For the text-containing cell, return its midpoint in [X, Y] coordinate format. 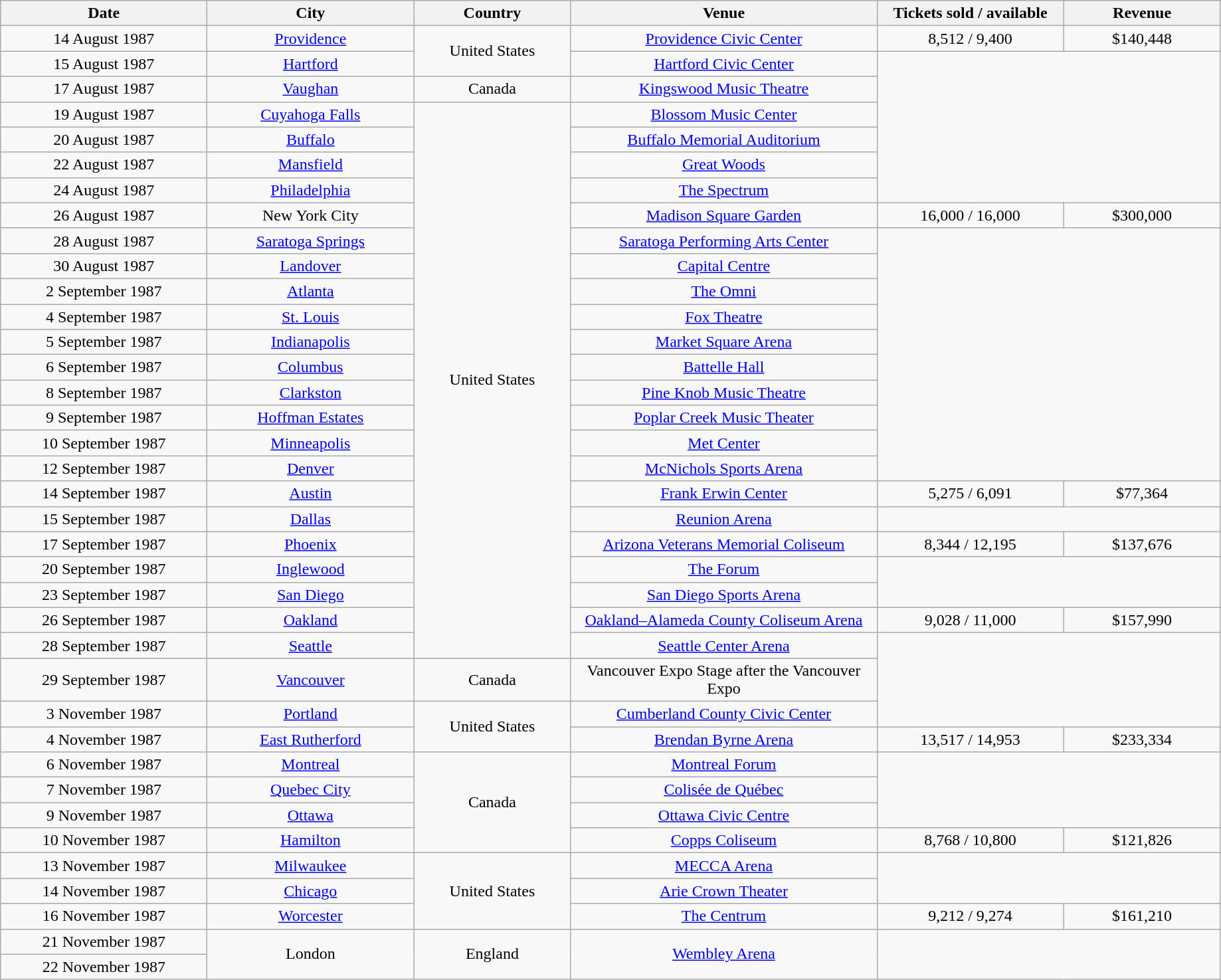
The Forum [724, 569]
8,512 / 9,400 [970, 39]
Milwaukee [311, 866]
30 August 1987 [104, 266]
23 September 1987 [104, 595]
MECCA Arena [724, 866]
Austin [311, 494]
Providence [311, 39]
Philadelphia [311, 190]
12 September 1987 [104, 468]
28 September 1987 [104, 645]
19 August 1987 [104, 114]
Montreal Forum [724, 765]
Hamilton [311, 840]
Providence Civic Center [724, 39]
Montreal [311, 765]
Arie Crown Theater [724, 891]
City [311, 13]
28 August 1987 [104, 241]
Market Square Arena [724, 342]
$233,334 [1142, 739]
21 November 1987 [104, 941]
Capital Centre [724, 266]
Wembley Arena [724, 954]
Columbus [311, 367]
Saratoga Springs [311, 241]
29 September 1987 [104, 679]
Vancouver [311, 679]
Arizona Veterans Memorial Coliseum [724, 544]
26 September 1987 [104, 620]
Hartford Civic Center [724, 64]
New York City [311, 215]
14 November 1987 [104, 891]
24 August 1987 [104, 190]
20 September 1987 [104, 569]
Vancouver Expo Stage after the Vancouver Expo [724, 679]
15 August 1987 [104, 64]
5 September 1987 [104, 342]
London [311, 954]
13,517 / 14,953 [970, 739]
Colisée de Québec [724, 790]
Blossom Music Center [724, 114]
9,212 / 9,274 [970, 916]
Indianapolis [311, 342]
Portland [311, 714]
Reunion Arena [724, 519]
Oakland [311, 620]
14 August 1987 [104, 39]
England [492, 954]
2 September 1987 [104, 291]
Saratoga Performing Arts Center [724, 241]
Denver [311, 468]
7 November 1987 [104, 790]
Seattle Center Arena [724, 645]
$300,000 [1142, 215]
Buffalo [311, 140]
Minneapolis [311, 443]
9 September 1987 [104, 418]
San Diego Sports Arena [724, 595]
Met Center [724, 443]
Hartford [311, 64]
Madison Square Garden [724, 215]
Country [492, 13]
Tickets sold / available [970, 13]
St. Louis [311, 317]
$137,676 [1142, 544]
Pine Knob Music Theatre [724, 393]
Seattle [311, 645]
8,344 / 12,195 [970, 544]
Copps Coliseum [724, 840]
Frank Erwin Center [724, 494]
Poplar Creek Music Theater [724, 418]
The Centrum [724, 916]
16 November 1987 [104, 916]
$77,364 [1142, 494]
Kingswood Music Theatre [724, 89]
Fox Theatre [724, 317]
Oakland–Alameda County Coliseum Arena [724, 620]
Brendan Byrne Arena [724, 739]
Battelle Hall [724, 367]
20 August 1987 [104, 140]
8,768 / 10,800 [970, 840]
$161,210 [1142, 916]
Hoffman Estates [311, 418]
3 November 1987 [104, 714]
East Rutherford [311, 739]
Revenue [1142, 13]
4 September 1987 [104, 317]
6 September 1987 [104, 367]
17 September 1987 [104, 544]
$140,448 [1142, 39]
9,028 / 11,000 [970, 620]
Great Woods [724, 165]
6 November 1987 [104, 765]
22 November 1987 [104, 967]
5,275 / 6,091 [970, 494]
Cumberland County Civic Center [724, 714]
Dallas [311, 519]
Worcester [311, 916]
8 September 1987 [104, 393]
$157,990 [1142, 620]
15 September 1987 [104, 519]
14 September 1987 [104, 494]
Inglewood [311, 569]
Buffalo Memorial Auditorium [724, 140]
Quebec City [311, 790]
22 August 1987 [104, 165]
Venue [724, 13]
Cuyahoga Falls [311, 114]
Atlanta [311, 291]
$121,826 [1142, 840]
10 November 1987 [104, 840]
4 November 1987 [104, 739]
10 September 1987 [104, 443]
Vaughan [311, 89]
26 August 1987 [104, 215]
Mansfield [311, 165]
16,000 / 16,000 [970, 215]
Landover [311, 266]
San Diego [311, 595]
The Omni [724, 291]
Clarkston [311, 393]
Ottawa [311, 815]
Chicago [311, 891]
13 November 1987 [104, 866]
Ottawa Civic Centre [724, 815]
17 August 1987 [104, 89]
9 November 1987 [104, 815]
Phoenix [311, 544]
Date [104, 13]
The Spectrum [724, 190]
McNichols Sports Arena [724, 468]
